Find where the given text appears and provide that cell's center as [x, y] coordinate. 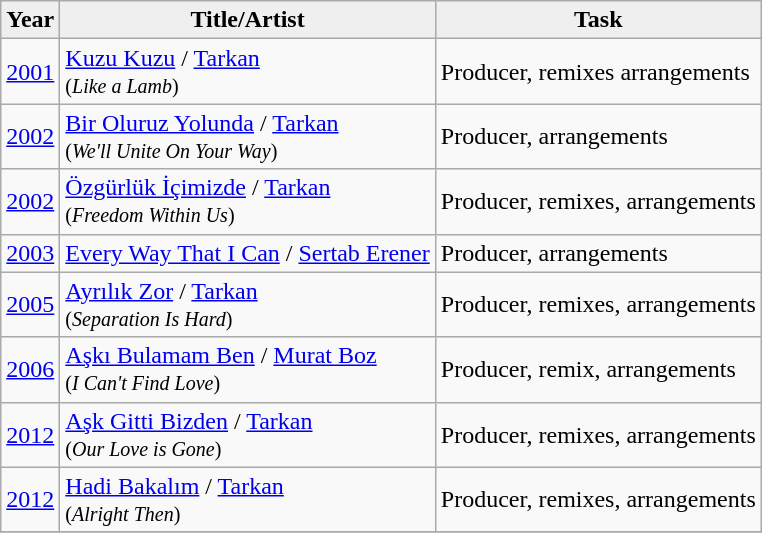
Ayrılık Zor / Tarkan(Separation Is Hard) [248, 304]
Producer, remix, arrangements [598, 370]
Aşkı Bulamam Ben / Murat Boz(I Can't Find Love) [248, 370]
Özgürlük İçimizde / Tarkan(Freedom Within Us) [248, 202]
Bir Oluruz Yolunda / Tarkan(We'll Unite On Your Way) [248, 136]
2001 [30, 72]
Kuzu Kuzu / Tarkan(Like a Lamb) [248, 72]
Year [30, 20]
Aşk Gitti Bizden / Tarkan(Our Love is Gone) [248, 434]
Producer, remixes arrangements [598, 72]
2005 [30, 304]
Every Way That I Can / Sertab Erener [248, 253]
Hadi Bakalım / Tarkan(Alright Then) [248, 500]
2003 [30, 253]
Title/Artist [248, 20]
Task [598, 20]
2006 [30, 370]
